Find where the given text appears and provide that cell's center as (X, Y) coordinate. 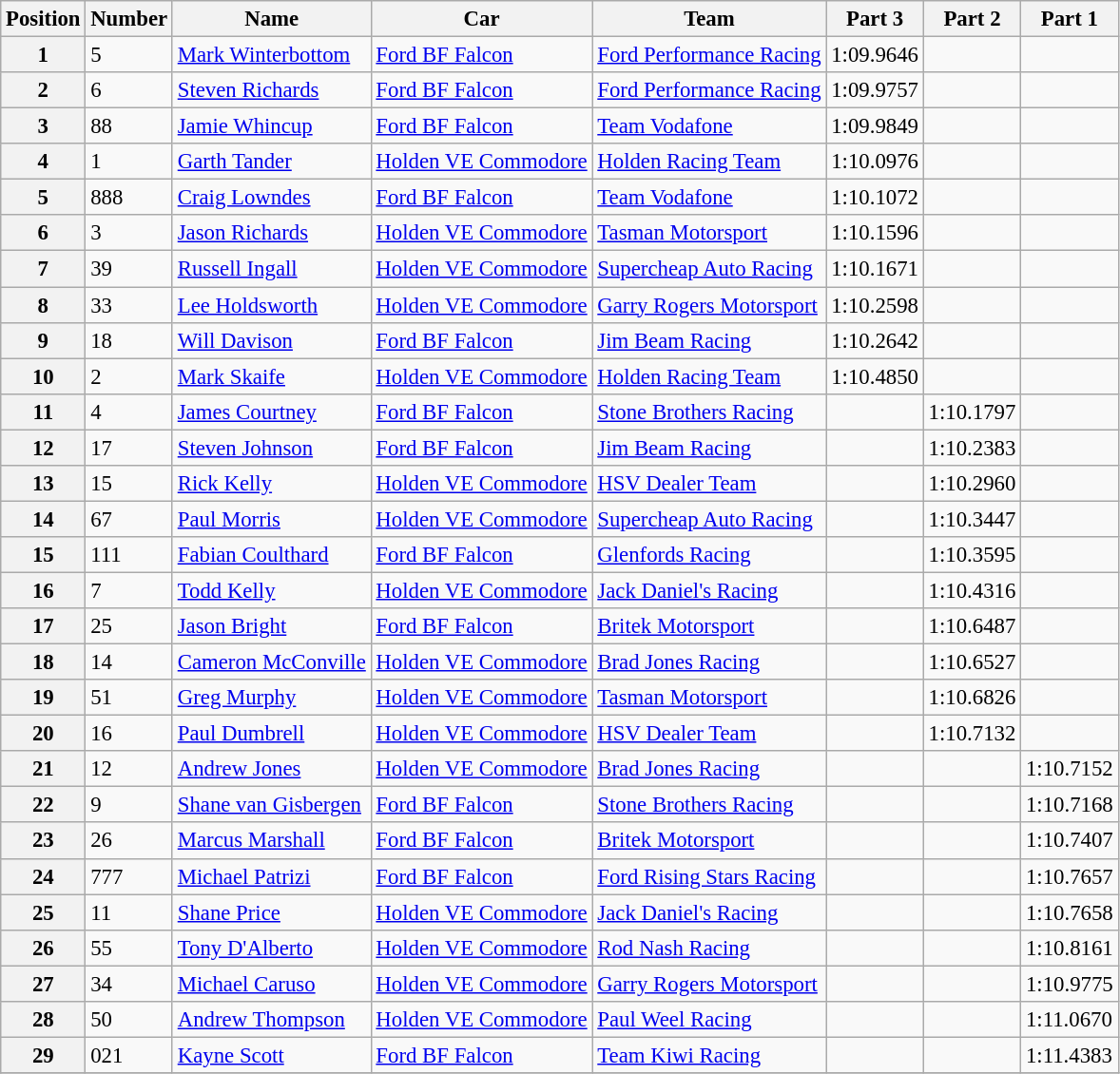
777 (129, 876)
10 (44, 376)
Garth Tander (272, 162)
Greg Murphy (272, 698)
1:10.2960 (972, 484)
1:10.2598 (875, 305)
Car (481, 19)
111 (129, 555)
021 (129, 1055)
Team (709, 19)
Jamie Whincup (272, 126)
Steven Richards (272, 90)
Name (272, 19)
1:10.7658 (1070, 912)
55 (129, 948)
Cameron McConville (272, 662)
19 (44, 698)
James Courtney (272, 412)
1:10.9775 (1070, 984)
23 (44, 841)
33 (129, 305)
Lee Holdsworth (272, 305)
1:10.1671 (875, 269)
29 (44, 1055)
1:10.7168 (1070, 805)
Mark Winterbottom (272, 55)
1:11.4383 (1070, 1055)
Shane van Gisbergen (272, 805)
888 (129, 198)
1:10.7152 (1070, 769)
1:10.1797 (972, 412)
Tony D'Alberto (272, 948)
1:10.4850 (875, 376)
Todd Kelly (272, 590)
1:10.0976 (875, 162)
Paul Dumbrell (272, 734)
51 (129, 698)
1:10.3595 (972, 555)
1:10.6826 (972, 698)
Number (129, 19)
Part 2 (972, 19)
Glenfords Racing (709, 555)
Position (44, 19)
Shane Price (272, 912)
1:09.9849 (875, 126)
1:10.1596 (875, 233)
67 (129, 519)
1:10.1072 (875, 198)
1:10.6527 (972, 662)
1:10.7407 (1070, 841)
Part 3 (875, 19)
Ford Rising Stars Racing (709, 876)
Jason Richards (272, 233)
1:10.3447 (972, 519)
1:10.2383 (972, 448)
1:10.7132 (972, 734)
Paul Weel Racing (709, 1020)
Russell Ingall (272, 269)
Kayne Scott (272, 1055)
1:09.9757 (875, 90)
1:11.0670 (1070, 1020)
Fabian Coulthard (272, 555)
1:09.9646 (875, 55)
Part 1 (1070, 19)
Steven Johnson (272, 448)
28 (44, 1020)
1:10.2642 (875, 340)
1:10.4316 (972, 590)
50 (129, 1020)
39 (129, 269)
Team Kiwi Racing (709, 1055)
Rick Kelly (272, 484)
Jason Bright (272, 626)
88 (129, 126)
Andrew Thompson (272, 1020)
Michael Caruso (272, 984)
Andrew Jones (272, 769)
27 (44, 984)
Mark Skaife (272, 376)
Paul Morris (272, 519)
8 (44, 305)
1:10.8161 (1070, 948)
Craig Lowndes (272, 198)
13 (44, 484)
21 (44, 769)
20 (44, 734)
Michael Patrizi (272, 876)
1:10.7657 (1070, 876)
Marcus Marshall (272, 841)
Will Davison (272, 340)
22 (44, 805)
Rod Nash Racing (709, 948)
24 (44, 876)
34 (129, 984)
1:10.6487 (972, 626)
